Pinpoint the cell where the given text exists, returning its (X, Y) midpoint coordinate. 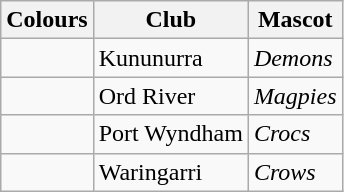
Colours (47, 20)
Magpies (295, 96)
Demons (295, 58)
Club (170, 20)
Mascot (295, 20)
Port Wyndham (170, 134)
Waringarri (170, 172)
Ord River (170, 96)
Kununurra (170, 58)
Crocs (295, 134)
Crows (295, 172)
